Output the [X, Y] coordinate of the center of the cell containing the given text.  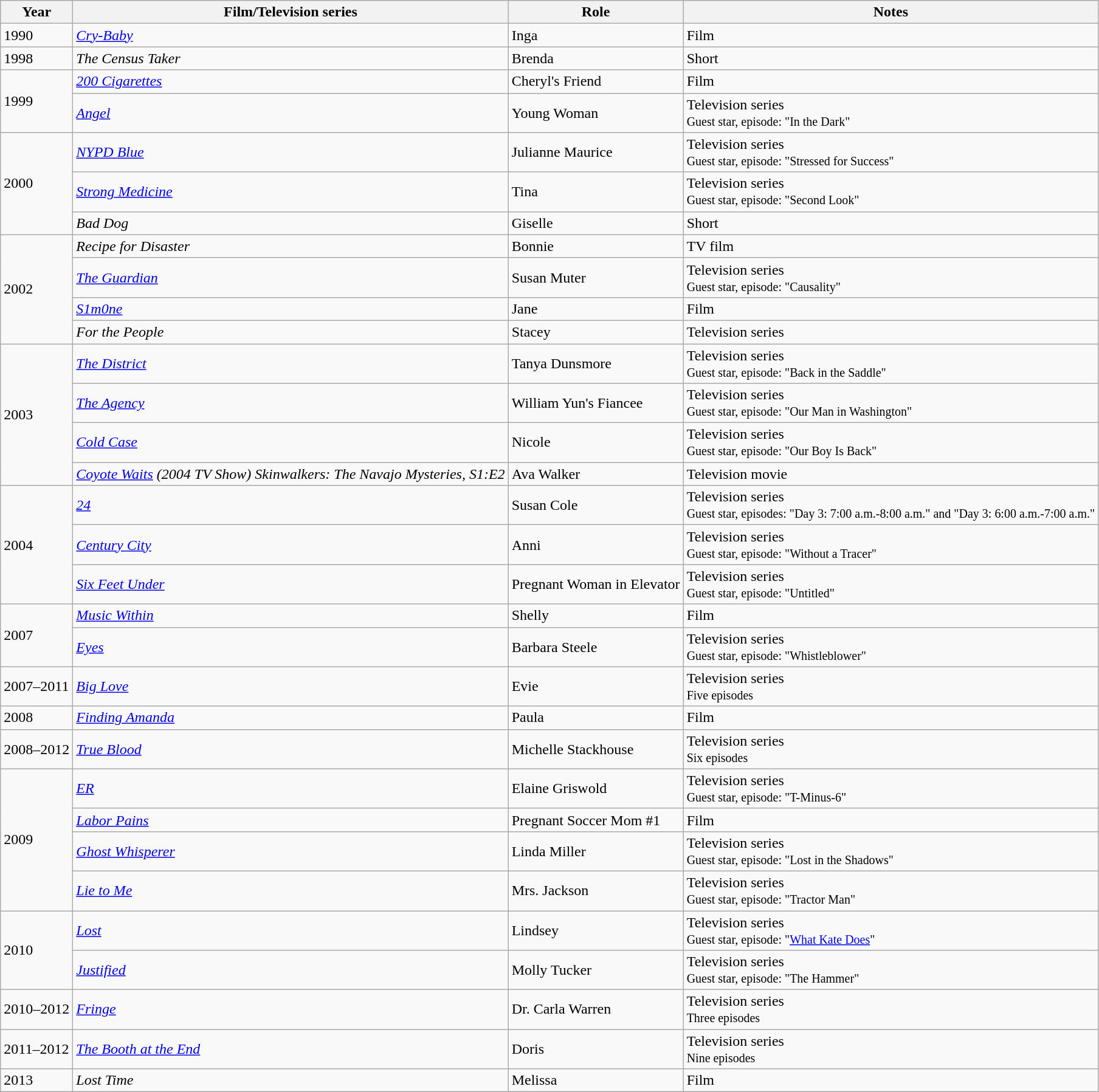
Music Within [291, 616]
The Census Taker [291, 58]
Giselle [596, 223]
2004 [36, 544]
Stacey [596, 332]
Century City [291, 544]
Jane [596, 309]
Linda Miller [596, 851]
Melissa [596, 1080]
Television seriesGuest star, episodes: "Day 3: 7:00 a.m.-8:00 a.m." and "Day 3: 6:00 a.m.-7:00 a.m." [891, 506]
Angel [291, 113]
Recipe for Disaster [291, 246]
Television seriesGuest star, episode: "Without a Tracer" [891, 544]
Anni [596, 544]
Television seriesGuest star, episode: "Causality" [891, 277]
Molly Tucker [596, 970]
Ghost Whisperer [291, 851]
Strong Medicine [291, 192]
2010 [36, 950]
2009 [36, 840]
Susan Muter [596, 277]
Brenda [596, 58]
Television seriesGuest star, episode: "Stressed for Success" [891, 152]
The District [291, 363]
Film/Television series [291, 12]
Cry-Baby [291, 35]
Television seriesGuest star, episode: "The Hammer" [891, 970]
2003 [36, 414]
TV film [891, 246]
2011–2012 [36, 1049]
Cold Case [291, 442]
Big Love [291, 687]
2007 [36, 636]
Ava Walker [596, 474]
Television seriesGuest star, episode: "Untitled" [891, 585]
Television seriesGuest star, episode: "Second Look" [891, 192]
Television seriesThree episodes [891, 1010]
Julianne Maurice [596, 152]
Television seriesFive episodes [891, 687]
2002 [36, 289]
Coyote Waits (2004 TV Show) Skinwalkers: The Navajo Mysteries, S1:E2 [291, 474]
Evie [596, 687]
Lindsey [596, 930]
1990 [36, 35]
The Guardian [291, 277]
Mrs. Jackson [596, 891]
Michelle Stackhouse [596, 749]
1998 [36, 58]
Television seriesGuest star, episode: "Our Man in Washington" [891, 403]
Eyes [291, 647]
Television seriesGuest star, episode: "Back in the Saddle" [891, 363]
Bad Dog [291, 223]
Lie to Me [291, 891]
The Agency [291, 403]
William Yun's Fiancee [596, 403]
Young Woman [596, 113]
Television series [891, 332]
Doris [596, 1049]
Television seriesGuest star, episode: "What Kate Does" [891, 930]
200 Cigarettes [291, 81]
S1m0ne [291, 309]
Six Feet Under [291, 585]
Year [36, 12]
Tanya Dunsmore [596, 363]
Television seriesNine episodes [891, 1049]
2007–2011 [36, 687]
Bonnie [596, 246]
Tina [596, 192]
2008–2012 [36, 749]
Lost Time [291, 1080]
Television seriesGuest star, episode: "In the Dark" [891, 113]
2008 [36, 718]
Pregnant Soccer Mom #1 [596, 820]
Nicole [596, 442]
Shelly [596, 616]
Television seriesGuest star, episode: "Whistleblower" [891, 647]
Lost [291, 930]
Finding Amanda [291, 718]
Television seriesGuest star, episode: "Tractor Man" [891, 891]
24 [291, 506]
Television seriesGuest star, episode: "Lost in the Shadows" [891, 851]
2000 [36, 184]
Elaine Griswold [596, 789]
Television seriesGuest star, episode: "T-Minus-6" [891, 789]
Notes [891, 12]
NYPD Blue [291, 152]
Fringe [291, 1010]
ER [291, 789]
2013 [36, 1080]
Role [596, 12]
Inga [596, 35]
Pregnant Woman in Elevator [596, 585]
2010–2012 [36, 1010]
Justified [291, 970]
Dr. Carla Warren [596, 1010]
The Booth at the End [291, 1049]
Television movie [891, 474]
Television seriesGuest star, episode: "Our Boy Is Back" [891, 442]
For the People [291, 332]
Cheryl's Friend [596, 81]
True Blood [291, 749]
Labor Pains [291, 820]
Barbara Steele [596, 647]
1999 [36, 101]
Paula [596, 718]
Television seriesSix episodes [891, 749]
Susan Cole [596, 506]
